Detect which cell encompasses the target text, then output its (X, Y) center coordinate. 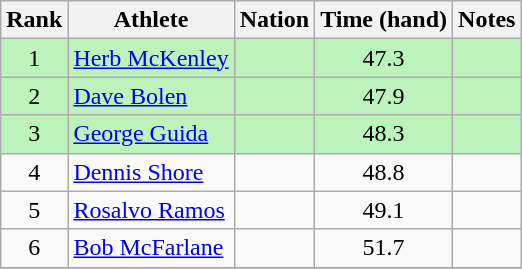
Notes (487, 20)
6 (34, 248)
5 (34, 210)
Nation (274, 20)
4 (34, 172)
Herb McKenley (151, 58)
48.8 (384, 172)
49.1 (384, 210)
Time (hand) (384, 20)
51.7 (384, 248)
Dave Bolen (151, 96)
Rank (34, 20)
Rosalvo Ramos (151, 210)
Bob McFarlane (151, 248)
48.3 (384, 134)
2 (34, 96)
3 (34, 134)
47.3 (384, 58)
47.9 (384, 96)
1 (34, 58)
Dennis Shore (151, 172)
Athlete (151, 20)
George Guida (151, 134)
